Return (x, y) of the center of cell containing provided text 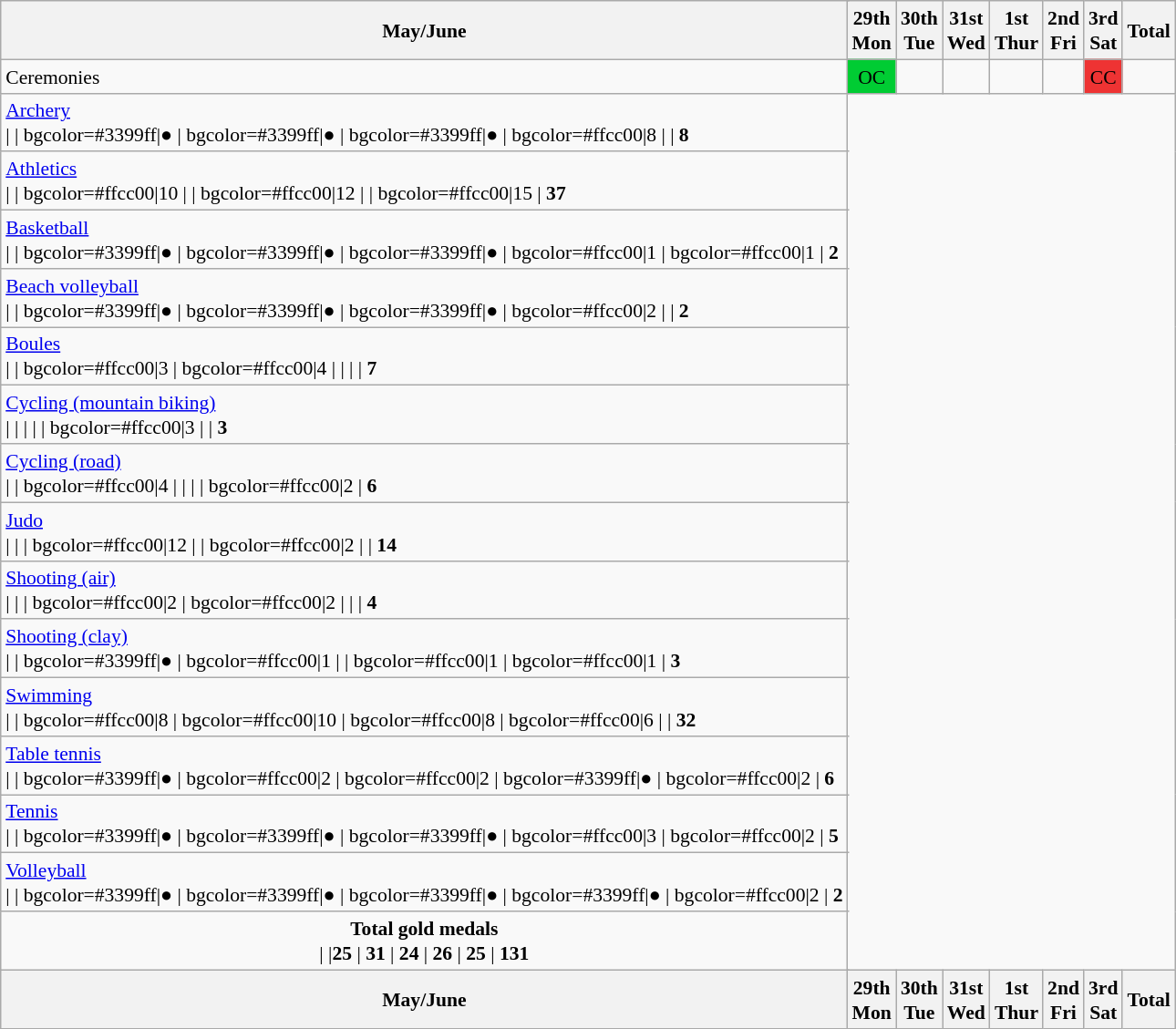
Swimming| | bgcolor=#ffcc00|8 | bgcolor=#ffcc00|10 | bgcolor=#ffcc00|8 | bgcolor=#ffcc00|6 | | 32 (424, 706)
OC (872, 77)
Ceremonies (424, 77)
Beach volleyball| | bgcolor=#3399ff|● | bgcolor=#3399ff|● | bgcolor=#3399ff|● | bgcolor=#ffcc00|2 | | 2 (424, 297)
Table tennis| | bgcolor=#3399ff|● | bgcolor=#ffcc00|2 | bgcolor=#ffcc00|2 | bgcolor=#3399ff|● | bgcolor=#ffcc00|2 | 6 (424, 765)
Shooting (air)| | | bgcolor=#ffcc00|2 | bgcolor=#ffcc00|2 | | | 4 (424, 590)
CC (1103, 77)
Boules| | bgcolor=#ffcc00|3 | bgcolor=#ffcc00|4 | | | | 7 (424, 355)
Judo| | | bgcolor=#ffcc00|12 | | bgcolor=#ffcc00|2 | | 14 (424, 531)
Archery| | bgcolor=#3399ff|● | bgcolor=#3399ff|● | bgcolor=#3399ff|● | bgcolor=#ffcc00|8 | | 8 (424, 122)
Cycling (mountain biking)| | | | | bgcolor=#ffcc00|3 | | 3 (424, 415)
Athletics| | bgcolor=#ffcc00|10 | | bgcolor=#ffcc00|12 | | bgcolor=#ffcc00|15 | 37 (424, 180)
Tennis| | bgcolor=#3399ff|● | bgcolor=#3399ff|● | bgcolor=#3399ff|● | bgcolor=#ffcc00|3 | bgcolor=#ffcc00|2 | 5 (424, 824)
Total gold medals| |25 | 31 | 24 | 26 | 25 | 131 (424, 941)
Basketball| | bgcolor=#3399ff|● | bgcolor=#3399ff|● | bgcolor=#3399ff|● | bgcolor=#ffcc00|1 | bgcolor=#ffcc00|1 | 2 (424, 239)
Shooting (clay)| | bgcolor=#3399ff|● | bgcolor=#ffcc00|1 | | bgcolor=#ffcc00|1 | bgcolor=#ffcc00|1 | 3 (424, 648)
Cycling (road)| | bgcolor=#ffcc00|4 | | | | bgcolor=#ffcc00|2 | 6 (424, 473)
Volleyball| | bgcolor=#3399ff|● | bgcolor=#3399ff|● | bgcolor=#3399ff|● | bgcolor=#3399ff|● | bgcolor=#ffcc00|2 | 2 (424, 882)
